Determine the (X, Y) coordinate at the center of the cell enclosing the given text.  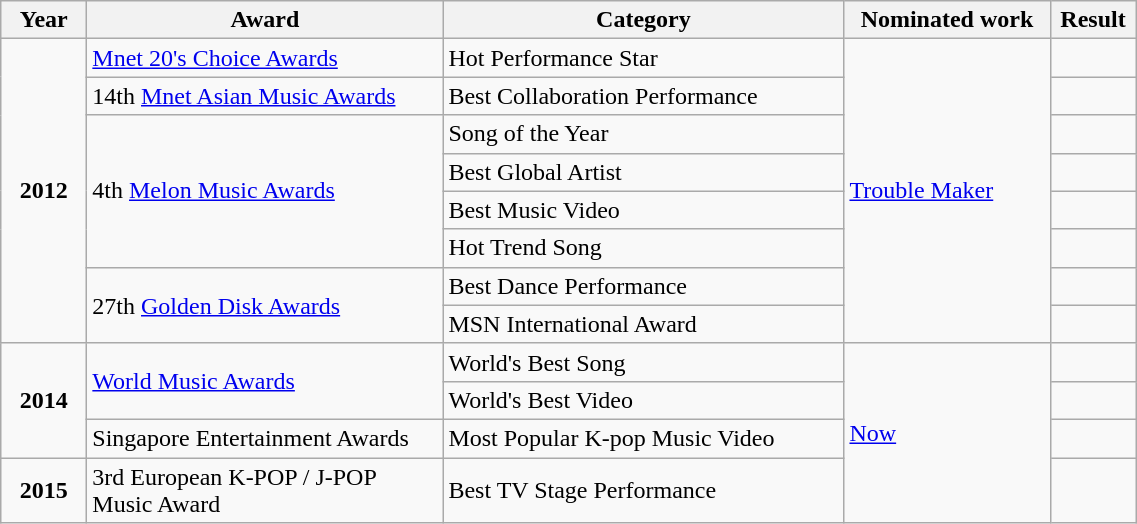
2012 (44, 191)
Most Popular K-pop Music Video (644, 438)
2015 (44, 490)
World Music Awards (265, 381)
Best Collaboration Performance (644, 96)
4th Melon Music Awards (265, 191)
World's Best Video (644, 400)
3rd European K-POP / J-POP Music Award (265, 490)
2014 (44, 400)
Now (947, 432)
Song of the Year (644, 134)
Nominated work (947, 20)
MSN International Award (644, 324)
Best Music Video (644, 210)
Category (644, 20)
Best Dance Performance (644, 286)
Best TV Stage Performance (644, 490)
Award (265, 20)
Trouble Maker (947, 191)
Year (44, 20)
Best Global Artist (644, 172)
World's Best Song (644, 362)
27th Golden Disk Awards (265, 305)
Mnet 20's Choice Awards (265, 58)
Result (1093, 20)
14th Mnet Asian Music Awards (265, 96)
Hot Performance Star (644, 58)
Singapore Entertainment Awards (265, 438)
Hot Trend Song (644, 248)
